Identify which cell holds the provided text, then report its (x, y) central coordinate. 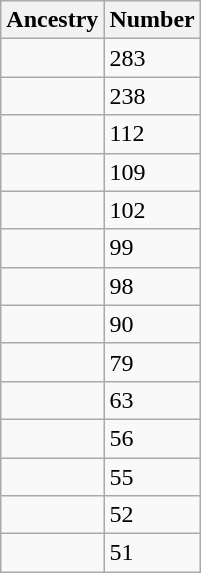
90 (152, 324)
Number (152, 20)
283 (152, 58)
Ancestry (52, 20)
99 (152, 248)
63 (152, 400)
109 (152, 172)
238 (152, 96)
112 (152, 134)
55 (152, 477)
52 (152, 515)
51 (152, 553)
98 (152, 286)
79 (152, 362)
102 (152, 210)
56 (152, 438)
